From the cell containing the given text, extract its center point as (X, Y) coordinate. 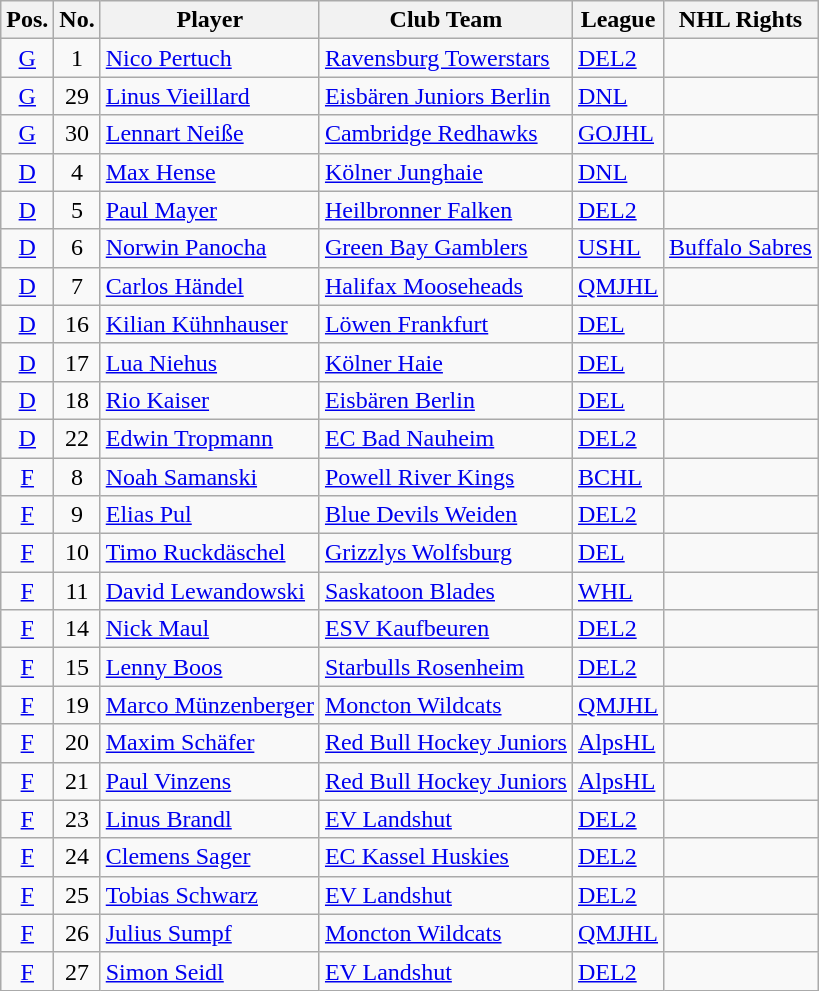
Linus Brandl (210, 819)
Ravensburg Towerstars (446, 58)
30 (77, 134)
14 (77, 629)
18 (77, 400)
16 (77, 324)
ESV Kaufbeuren (446, 629)
7 (77, 286)
Buffalo Sabres (741, 248)
9 (77, 515)
Heilbronner Falken (446, 210)
5 (77, 210)
4 (77, 172)
27 (77, 971)
8 (77, 477)
11 (77, 591)
Nick Maul (210, 629)
Linus Vieillard (210, 96)
Tobias Schwarz (210, 895)
Eisbären Juniors Berlin (446, 96)
Saskatoon Blades (446, 591)
Edwin Tropmann (210, 438)
Julius Sumpf (210, 933)
No. (77, 20)
Powell River Kings (446, 477)
Lua Niehus (210, 362)
Halifax Mooseheads (446, 286)
15 (77, 667)
Paul Mayer (210, 210)
Clemens Sager (210, 857)
21 (77, 781)
Blue Devils Weiden (446, 515)
Kilian Kühnhauser (210, 324)
Löwen Frankfurt (446, 324)
25 (77, 895)
10 (77, 553)
EC Kassel Huskies (446, 857)
David Lewandowski (210, 591)
Simon Seidl (210, 971)
Pos. (28, 20)
29 (77, 96)
Norwin Panocha (210, 248)
6 (77, 248)
Nico Pertuch (210, 58)
23 (77, 819)
Maxim Schäfer (210, 743)
17 (77, 362)
BCHL (618, 477)
Max Hense (210, 172)
Kölner Haie (446, 362)
Elias Pul (210, 515)
Noah Samanski (210, 477)
Green Bay Gamblers (446, 248)
Rio Kaiser (210, 400)
Player (210, 20)
1 (77, 58)
Carlos Händel (210, 286)
Lenny Boos (210, 667)
22 (77, 438)
Timo Ruckdäschel (210, 553)
Paul Vinzens (210, 781)
Cambridge Redhawks (446, 134)
20 (77, 743)
USHL (618, 248)
Marco Münzenberger (210, 705)
Club Team (446, 20)
GOJHL (618, 134)
26 (77, 933)
NHL Rights (741, 20)
Eisbären Berlin (446, 400)
24 (77, 857)
Starbulls Rosenheim (446, 667)
EC Bad Nauheim (446, 438)
WHL (618, 591)
Lennart Neiße (210, 134)
19 (77, 705)
Grizzlys Wolfsburg (446, 553)
Kölner Junghaie (446, 172)
League (618, 20)
